Return [X, Y] of the center of cell containing provided text 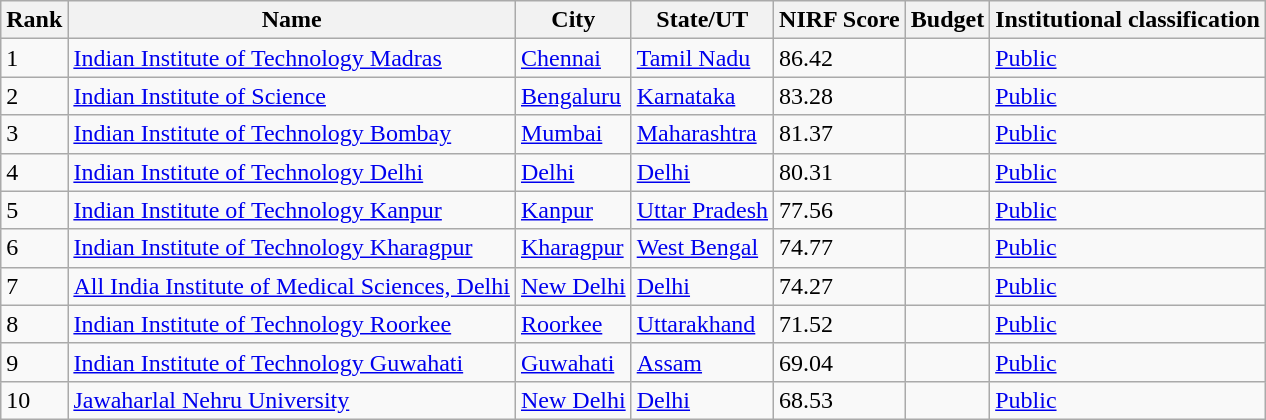
71.52 [840, 324]
All India Institute of Medical Sciences, Delhi [292, 286]
69.04 [840, 362]
5 [34, 210]
83.28 [840, 96]
3 [34, 134]
Assam [702, 362]
Mumbai [573, 134]
68.53 [840, 400]
77.56 [840, 210]
1 [34, 58]
80.31 [840, 172]
Kharagpur [573, 248]
8 [34, 324]
Kanpur [573, 210]
Tamil Nadu [702, 58]
Indian Institute of Technology Kanpur [292, 210]
Rank [34, 20]
4 [34, 172]
Roorkee [573, 324]
81.37 [840, 134]
10 [34, 400]
Bengaluru [573, 96]
West Bengal [702, 248]
7 [34, 286]
Maharashtra [702, 134]
City [573, 20]
Uttarakhand [702, 324]
6 [34, 248]
Indian Institute of Technology Roorkee [292, 324]
Chennai [573, 58]
9 [34, 362]
NIRF Score [840, 20]
74.77 [840, 248]
2 [34, 96]
Indian Institute of Science [292, 96]
Indian Institute of Technology Madras [292, 58]
Karnataka [702, 96]
86.42 [840, 58]
74.27 [840, 286]
Indian Institute of Technology Guwahati [292, 362]
Budget [947, 20]
Indian Institute of Technology Delhi [292, 172]
State/UT [702, 20]
Guwahati [573, 362]
Indian Institute of Technology Kharagpur [292, 248]
Uttar Pradesh [702, 210]
Indian Institute of Technology Bombay [292, 134]
Name [292, 20]
Jawaharlal Nehru University [292, 400]
Institutional classification [1128, 20]
